Find where the given text appears and provide that cell's center as (X, Y) coordinate. 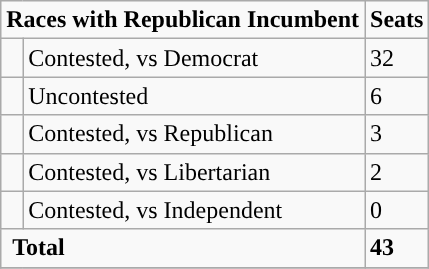
3 (397, 134)
2 (397, 172)
0 (397, 210)
32 (397, 58)
Seats (397, 20)
Contested, vs Independent (194, 210)
Contested, vs Democrat (194, 58)
Contested, vs Republican (194, 134)
Contested, vs Libertarian (194, 172)
Races with Republican Incumbent (183, 20)
6 (397, 96)
43 (397, 248)
Total (183, 248)
Uncontested (194, 96)
